Extract the (x, y) coordinate from the center of the cell holding the provided text.  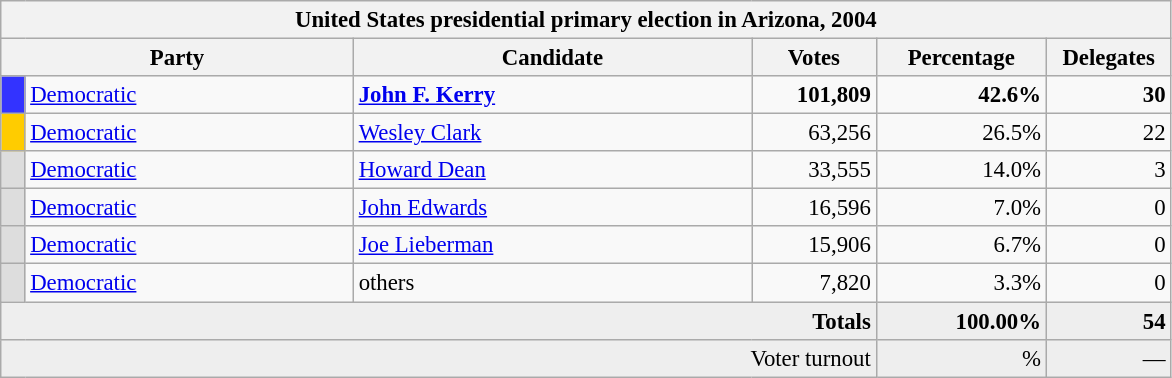
15,906 (814, 245)
Delegates (1108, 58)
63,256 (814, 133)
30 (1108, 95)
16,596 (814, 208)
Totals (438, 321)
John Edwards (552, 208)
54 (1108, 321)
% (961, 358)
Wesley Clark (552, 133)
Candidate (552, 58)
7.0% (961, 208)
3 (1108, 170)
14.0% (961, 170)
6.7% (961, 245)
7,820 (814, 283)
— (1108, 358)
33,555 (814, 170)
Howard Dean (552, 170)
John F. Kerry (552, 95)
42.6% (961, 95)
United States presidential primary election in Arizona, 2004 (586, 20)
3.3% (961, 283)
Percentage (961, 58)
101,809 (814, 95)
26.5% (961, 133)
others (552, 283)
Votes (814, 58)
22 (1108, 133)
Party (178, 58)
Voter turnout (438, 358)
100.00% (961, 321)
Joe Lieberman (552, 245)
